For the text-containing cell, return its midpoint in (x, y) coordinate format. 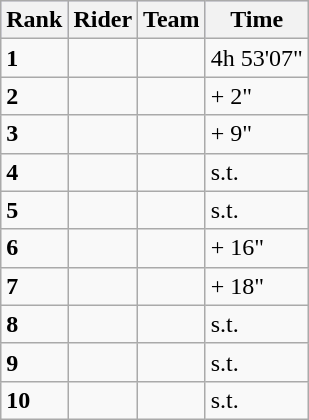
+ 16" (256, 248)
1 (34, 58)
Team (172, 20)
3 (34, 134)
5 (34, 210)
+ 18" (256, 286)
Time (256, 20)
9 (34, 362)
Rider (103, 20)
4 (34, 172)
6 (34, 248)
7 (34, 286)
8 (34, 324)
+ 2" (256, 96)
2 (34, 96)
Rank (34, 20)
+ 9" (256, 134)
10 (34, 400)
4h 53'07" (256, 58)
